Capture the cell that displays the provided text and extract its [x, y] central coordinate. 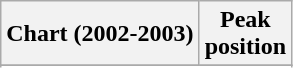
Peakposition [245, 34]
Chart (2002-2003) [100, 34]
